Locate the cell with the specified text and output its (X, Y) center coordinate. 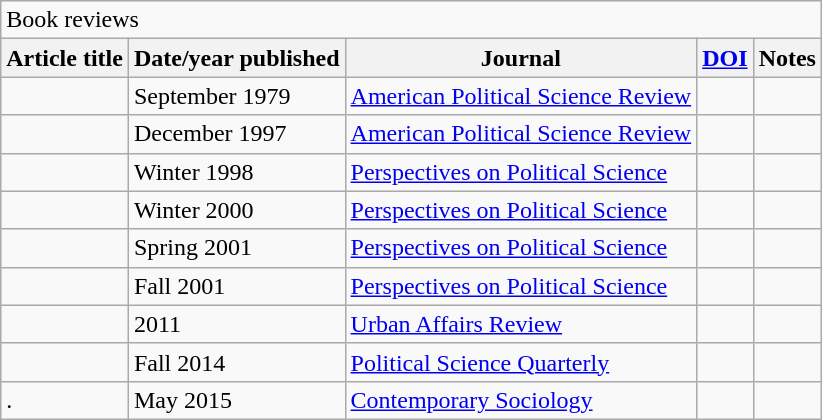
Political Science Quarterly (521, 362)
Article title (65, 58)
Journal (521, 58)
Fall 2001 (236, 286)
May 2015 (236, 400)
December 1997 (236, 134)
Spring 2001 (236, 248)
2011 (236, 324)
. (65, 400)
Date/year published (236, 58)
Urban Affairs Review (521, 324)
Notes (787, 58)
DOI (725, 58)
Winter 2000 (236, 210)
Book reviews (412, 20)
September 1979 (236, 96)
Fall 2014 (236, 362)
Winter 1998 (236, 172)
Contemporary Sociology (521, 400)
